Locate the cell with the specified text and output its [x, y] center coordinate. 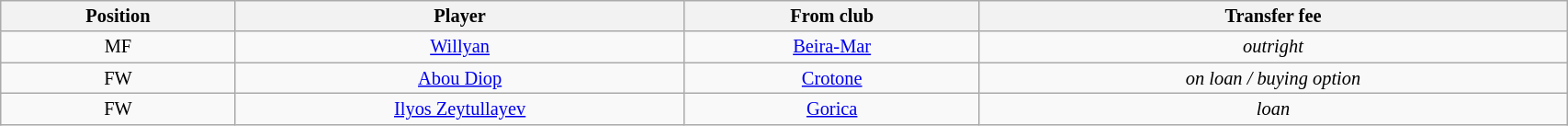
loan [1273, 109]
MF [118, 47]
on loan / buying option [1273, 78]
Position [118, 16]
Crotone [832, 78]
Beira-Mar [832, 47]
Willyan [459, 47]
Transfer fee [1273, 16]
From club [832, 16]
Player [459, 16]
Gorica [832, 109]
outright [1273, 47]
Ilyos Zeytullayev [459, 109]
Abou Diop [459, 78]
